Return (x, y) of the center of cell containing provided text 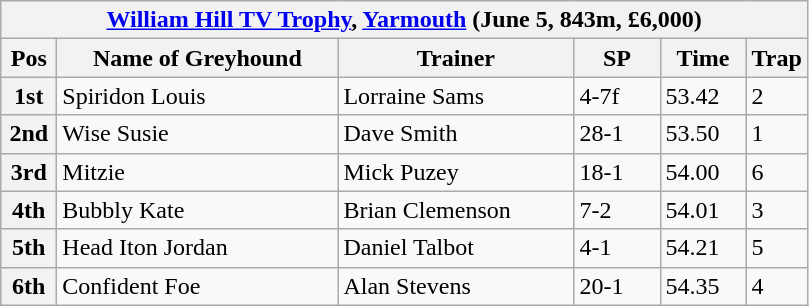
Confident Foe (198, 286)
1 (776, 134)
Wise Susie (198, 134)
53.50 (703, 134)
William Hill TV Trophy, Yarmouth (June 5, 843m, £6,000) (404, 20)
1st (29, 96)
4th (29, 210)
54.35 (703, 286)
Bubbly Kate (198, 210)
2 (776, 96)
54.00 (703, 172)
28-1 (617, 134)
Pos (29, 58)
6 (776, 172)
4-1 (617, 248)
Name of Greyhound (198, 58)
5th (29, 248)
Dave Smith (456, 134)
SP (617, 58)
Brian Clemenson (456, 210)
6th (29, 286)
20-1 (617, 286)
3rd (29, 172)
Daniel Talbot (456, 248)
53.42 (703, 96)
4 (776, 286)
5 (776, 248)
4-7f (617, 96)
Mitzie (198, 172)
Mick Puzey (456, 172)
54.21 (703, 248)
Trainer (456, 58)
54.01 (703, 210)
Time (703, 58)
18-1 (617, 172)
Alan Stevens (456, 286)
Head Iton Jordan (198, 248)
2nd (29, 134)
Lorraine Sams (456, 96)
Trap (776, 58)
Spiridon Louis (198, 96)
7-2 (617, 210)
3 (776, 210)
